From the cell containing the given text, extract its center point as (X, Y) coordinate. 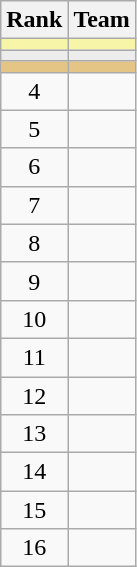
4 (34, 91)
6 (34, 167)
16 (34, 548)
10 (34, 319)
14 (34, 472)
Rank (34, 20)
13 (34, 434)
9 (34, 281)
12 (34, 395)
7 (34, 205)
11 (34, 357)
5 (34, 129)
Team (102, 20)
15 (34, 510)
8 (34, 243)
